Locate the cell with the specified text and output its [X, Y] center coordinate. 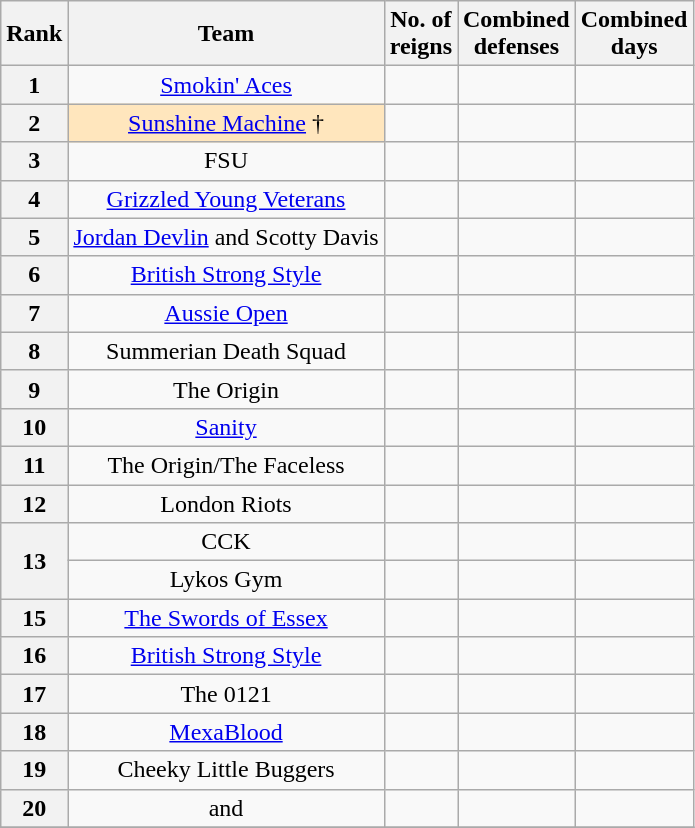
Summerian Death Squad [226, 351]
MexaBlood [226, 732]
The Origin [226, 389]
The Origin/The Faceless [226, 465]
13 [34, 561]
Sanity [226, 427]
Sunshine Machine † [226, 123]
6 [34, 275]
and [226, 808]
London Riots [226, 503]
4 [34, 199]
Cheeky Little Buggers [226, 770]
20 [34, 808]
16 [34, 656]
12 [34, 503]
Grizzled Young Veterans [226, 199]
17 [34, 694]
10 [34, 427]
8 [34, 351]
The 0121 [226, 694]
Jordan Devlin and Scotty Davis [226, 237]
No. ofreigns [420, 34]
The Swords of Essex [226, 618]
7 [34, 313]
9 [34, 389]
18 [34, 732]
FSU [226, 161]
Rank [34, 34]
11 [34, 465]
3 [34, 161]
5 [34, 237]
Combineddefenses [517, 34]
Team [226, 34]
15 [34, 618]
1 [34, 85]
Combineddays [634, 34]
CCK [226, 542]
Aussie Open [226, 313]
Lykos Gym [226, 580]
Smokin' Aces [226, 85]
19 [34, 770]
2 [34, 123]
